From the cell containing the given text, extract its center point as (X, Y) coordinate. 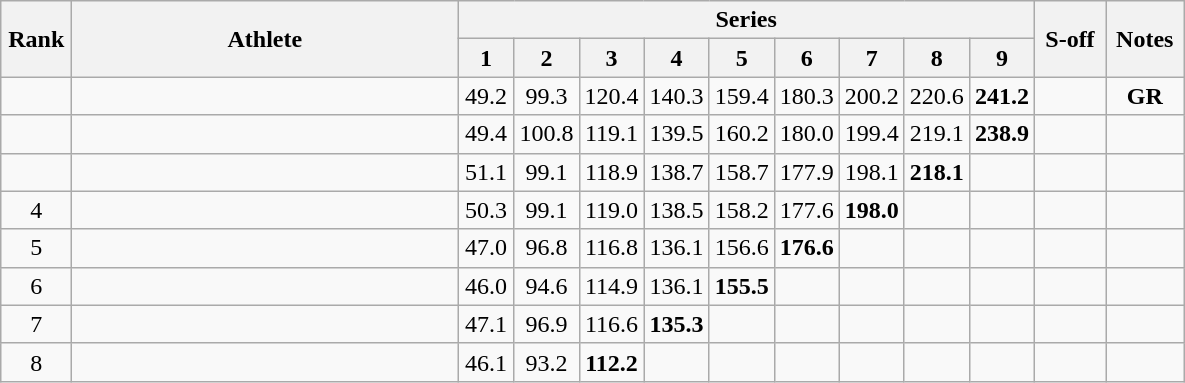
158.7 (742, 172)
S-off (1070, 39)
156.6 (742, 248)
47.1 (486, 324)
219.1 (936, 134)
180.3 (806, 96)
Notes (1146, 39)
49.2 (486, 96)
139.5 (676, 134)
198.0 (872, 210)
1 (486, 58)
198.1 (872, 172)
GR (1146, 96)
100.8 (546, 134)
241.2 (1002, 96)
140.3 (676, 96)
47.0 (486, 248)
96.8 (546, 248)
116.8 (612, 248)
99.3 (546, 96)
238.9 (1002, 134)
46.0 (486, 286)
49.4 (486, 134)
177.6 (806, 210)
200.2 (872, 96)
Series (746, 20)
46.1 (486, 362)
155.5 (742, 286)
9 (1002, 58)
50.3 (486, 210)
118.9 (612, 172)
51.1 (486, 172)
138.7 (676, 172)
119.1 (612, 134)
112.2 (612, 362)
159.4 (742, 96)
220.6 (936, 96)
160.2 (742, 134)
199.4 (872, 134)
158.2 (742, 210)
180.0 (806, 134)
119.0 (612, 210)
138.5 (676, 210)
218.1 (936, 172)
114.9 (612, 286)
Rank (36, 39)
116.6 (612, 324)
Athlete (265, 39)
176.6 (806, 248)
120.4 (612, 96)
93.2 (546, 362)
96.9 (546, 324)
94.6 (546, 286)
177.9 (806, 172)
3 (612, 58)
135.3 (676, 324)
2 (546, 58)
